Provide the (X, Y) coordinate of the cell's center where the given text is located.  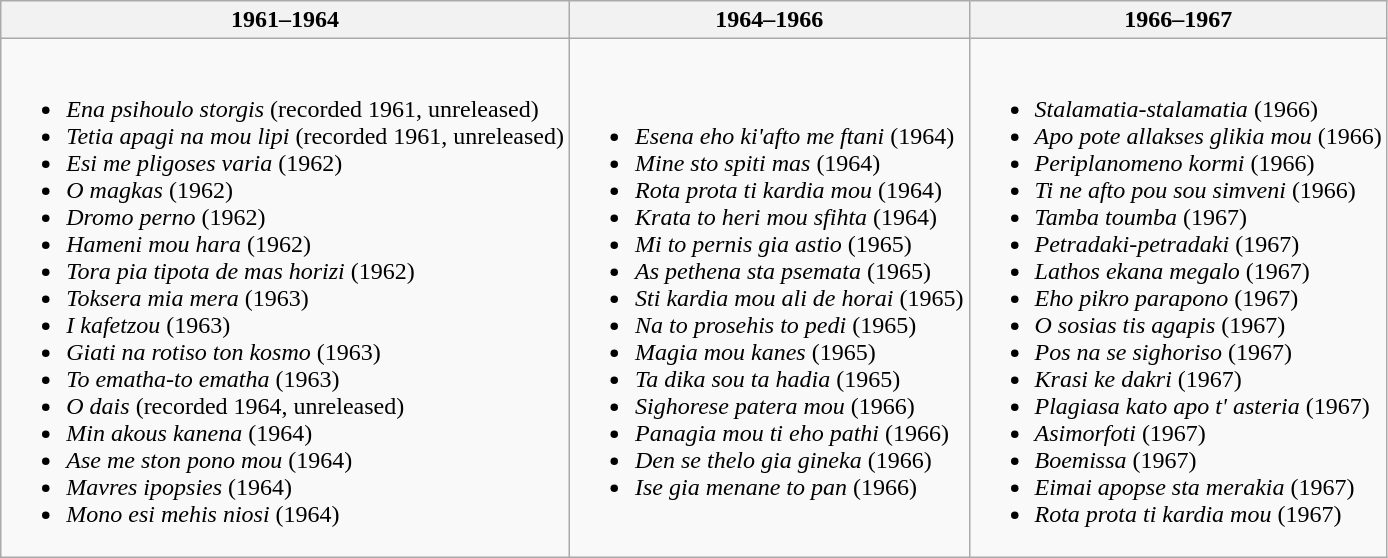
1961–1964 (286, 20)
1966–1967 (1178, 20)
1964–1966 (770, 20)
